Identify which cell holds the provided text, then report its (X, Y) central coordinate. 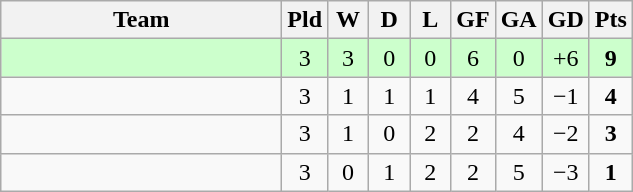
Pts (610, 20)
Pld (305, 20)
9 (610, 58)
Team (142, 20)
+6 (566, 58)
GD (566, 20)
−2 (566, 134)
−1 (566, 96)
GA (518, 20)
6 (473, 58)
D (390, 20)
L (430, 20)
GF (473, 20)
−3 (566, 172)
W (348, 20)
